Locate the cell with the specified text and output its [X, Y] center coordinate. 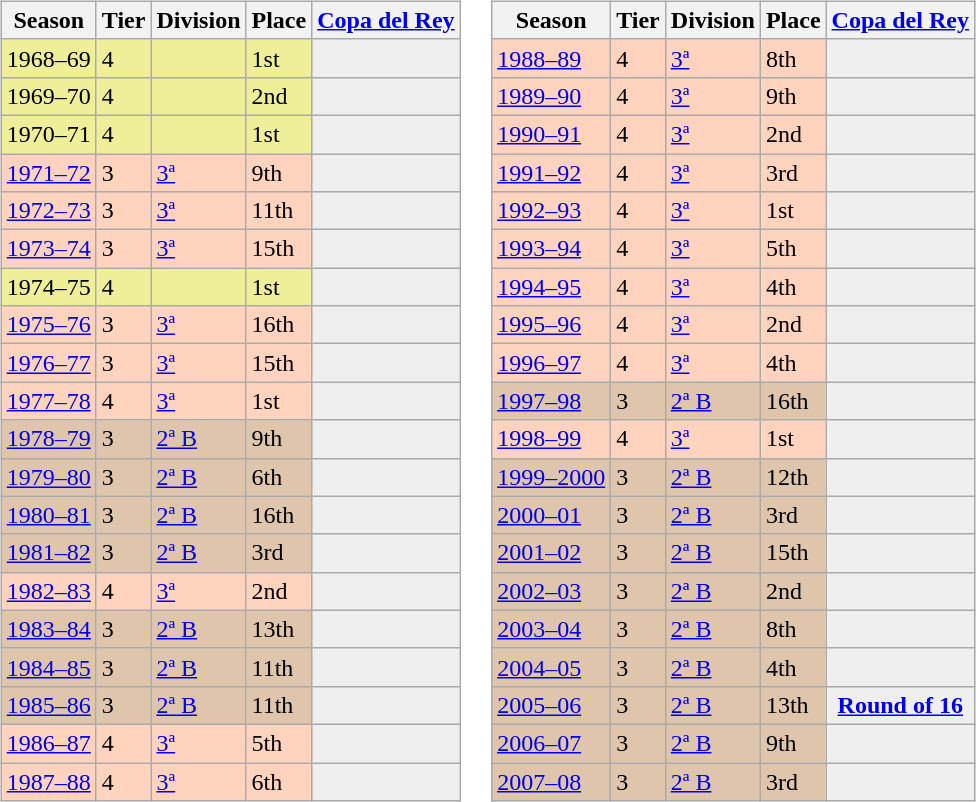
2006–07 [552, 743]
1977–78 [48, 401]
1989–90 [552, 96]
1996–97 [552, 363]
1973–74 [48, 249]
1997–98 [552, 401]
2003–04 [552, 629]
12th [793, 477]
2004–05 [552, 667]
2000–01 [552, 515]
1987–88 [48, 781]
2002–03 [552, 591]
2007–08 [552, 781]
1970–71 [48, 134]
1972–73 [48, 211]
1995–96 [552, 325]
1968–69 [48, 58]
1992–93 [552, 211]
1994–95 [552, 287]
2001–02 [552, 553]
1988–89 [552, 58]
1981–82 [48, 553]
1971–72 [48, 173]
1985–86 [48, 705]
1978–79 [48, 439]
Round of 16 [900, 705]
1982–83 [48, 591]
1969–70 [48, 96]
1974–75 [48, 287]
1998–99 [552, 439]
1980–81 [48, 515]
1979–80 [48, 477]
2005–06 [552, 705]
1986–87 [48, 743]
1999–2000 [552, 477]
1976–77 [48, 363]
1990–91 [552, 134]
1975–76 [48, 325]
1993–94 [552, 249]
1991–92 [552, 173]
1984–85 [48, 667]
1983–84 [48, 629]
